Find where the given text appears and provide that cell's center as [X, Y] coordinate. 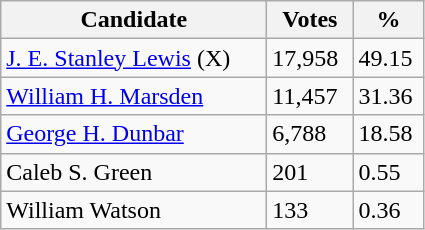
William Watson [134, 210]
Candidate [134, 20]
201 [310, 172]
0.55 [388, 172]
J. E. Stanley Lewis (X) [134, 58]
% [388, 20]
18.58 [388, 134]
17,958 [310, 58]
William H. Marsden [134, 96]
133 [310, 210]
6,788 [310, 134]
Caleb S. Green [134, 172]
31.36 [388, 96]
11,457 [310, 96]
Votes [310, 20]
49.15 [388, 58]
0.36 [388, 210]
George H. Dunbar [134, 134]
